Search for the cell housing the specified text and yield its (x, y) center coordinate. 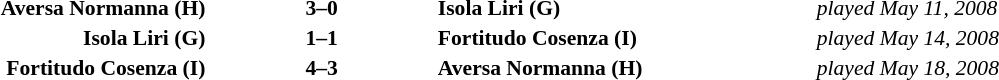
1–1 (321, 38)
Fortitudo Cosenza (I) (624, 38)
